Provide the (X, Y) coordinate of the cell's center where the given text is located.  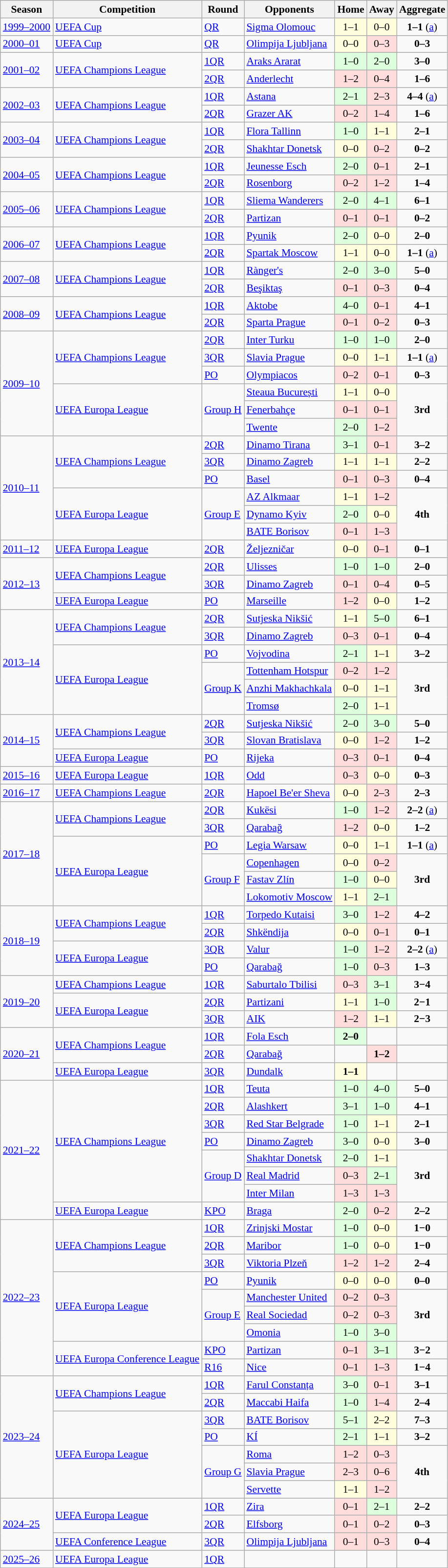
Round (223, 9)
Ulisses (290, 566)
2−3 (422, 1019)
UEFA Conference League (127, 1542)
4–2 (422, 915)
7–3 (422, 1420)
Rijeka (290, 758)
Legia Warsaw (290, 845)
2011–12 (26, 549)
2021–22 (26, 1150)
Manchester United (290, 1298)
Anderlecht (290, 79)
Dinamo Tirana (290, 445)
Alashkert (290, 1107)
Jeunesse Esch (290, 166)
Fola Esch (290, 1037)
Servette (290, 1489)
2007–08 (26, 280)
Real Sociedad (290, 1315)
Spartak Moscow (290, 253)
1−4 (422, 1368)
2013–14 (26, 662)
2016–17 (26, 793)
2024–25 (26, 1524)
Tromsø (290, 706)
2022–23 (26, 1298)
Marseille (290, 601)
2005–06 (26, 209)
Lokomotiv Moscow (290, 897)
Twente (290, 427)
Anzhi Makhachkala (290, 689)
Slovan Bratislava (290, 740)
Aggregate (422, 9)
5–1 (351, 1420)
Željezničar (290, 549)
2009–10 (26, 384)
2014–15 (26, 741)
2008–09 (26, 314)
Inter Turku (290, 340)
Odd (290, 776)
Real Madrid (290, 1176)
R16 (223, 1368)
Fastav Zlín (290, 880)
Omonia (290, 1333)
2010–11 (26, 488)
Farul Constanța (290, 1385)
2015–16 (26, 776)
Copenhagen (290, 863)
2020–21 (26, 1054)
Tottenham Hotspur (290, 671)
Aktobe (290, 305)
2−1 (422, 1002)
Competition (127, 9)
Beşiktaş (290, 288)
Viktoria Plzeň (290, 1263)
2012–13 (26, 584)
Flora Tallinn (290, 131)
Opponents (290, 9)
Astana (290, 96)
Sliema Wanderers (290, 201)
Group G (223, 1472)
Hapoel Be'er Sheva (290, 793)
Saburtalo Tbilisi (290, 984)
0–5 (422, 584)
Group K (223, 688)
2002–03 (26, 105)
Nice (290, 1368)
Shkëndija (290, 932)
Elfsborg (290, 1524)
2001–02 (26, 70)
Group D (223, 1176)
Roma (290, 1455)
2000–01 (26, 44)
2025–26 (26, 1559)
2023–24 (26, 1437)
AZ Alkmaar (290, 497)
Group H (223, 410)
Zira (290, 1507)
2018–19 (26, 941)
KÍ (290, 1437)
Away (382, 9)
3−4 (422, 984)
Torpedo Kutaisi (290, 915)
Inter Milan (290, 1194)
Season (26, 9)
0–6 (382, 1472)
Vojvodina (290, 653)
Maccabi Haifa (290, 1402)
Dynamo Kyiv (290, 514)
Red Star Belgrade (290, 1124)
Steaua București (290, 392)
AIK (290, 1019)
Zrinjski Mostar (290, 1228)
Maribor (290, 1246)
Dundalk (290, 1071)
1999–2000 (26, 27)
Teuta (290, 1089)
2004–05 (26, 175)
UEFA Europa Conference League (127, 1359)
Fenerbahçe (290, 410)
Valur (290, 950)
2003–04 (26, 140)
Sigma Olomouc (290, 27)
2019–20 (26, 1002)
Olympiacos (290, 375)
2006–07 (26, 244)
2017–18 (26, 854)
Kukësi (290, 810)
Home (351, 9)
Partizani (290, 1002)
Braga (290, 1211)
Group F (223, 880)
3−2 (422, 1350)
Rànger's (290, 271)
Basel (290, 479)
Sparta Prague (290, 323)
Rosenborg (290, 183)
Araks Ararat (290, 62)
Grazer AK (290, 114)
4–4 (a) (422, 96)
